Search for the cell housing the specified text and yield its [x, y] center coordinate. 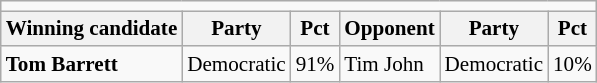
Winning candidate [92, 28]
Tom Barrett [92, 64]
91% [316, 64]
Tim John [389, 64]
Opponent [389, 28]
10% [572, 64]
